Identify which cell holds the provided text, then report its [x, y] central coordinate. 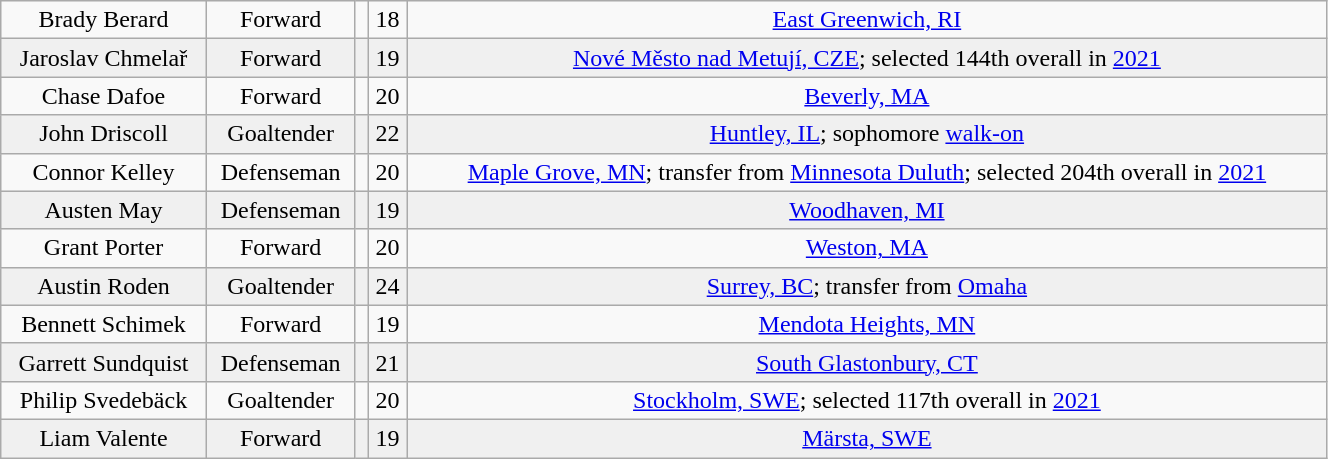
Weston, MA [866, 248]
Woodhaven, MI [866, 210]
18 [388, 20]
Bennett Schimek [104, 324]
Grant Porter [104, 248]
Maple Grove, MN; transfer from Minnesota Duluth; selected 204th overall in 2021 [866, 172]
Mendota Heights, MN [866, 324]
Garrett Sundquist [104, 362]
Austen May [104, 210]
24 [388, 286]
Philip Svedebäck [104, 400]
Brady Berard [104, 20]
Huntley, IL; sophomore walk-on [866, 134]
Beverly, MA [866, 96]
Surrey, BC; transfer from Omaha [866, 286]
22 [388, 134]
Connor Kelley [104, 172]
Liam Valente [104, 438]
Nové Město nad Metují, CZE; selected 144th overall in 2021 [866, 58]
Chase Dafoe [104, 96]
South Glastonbury, CT [866, 362]
East Greenwich, RI [866, 20]
John Driscoll [104, 134]
Stockholm, SWE; selected 117th overall in 2021 [866, 400]
Märsta, SWE [866, 438]
21 [388, 362]
Jaroslav Chmelař [104, 58]
Austin Roden [104, 286]
